Return the (X, Y) coordinate for the center point of the cell that contains the specified text.  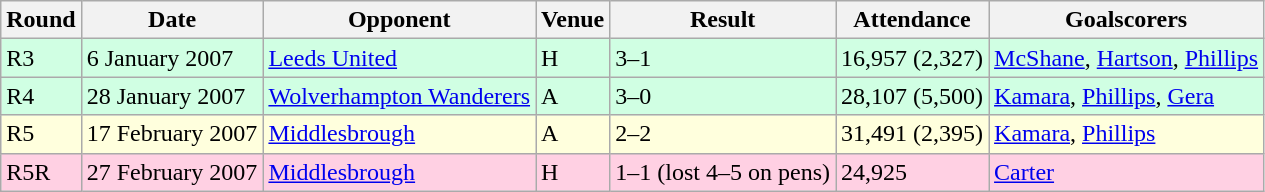
1–1 (lost 4–5 on pens) (723, 172)
R4 (41, 96)
R3 (41, 58)
Carter (1126, 172)
27 February 2007 (172, 172)
Goalscorers (1126, 20)
24,925 (912, 172)
McShane, Hartson, Phillips (1126, 58)
3–1 (723, 58)
Round (41, 20)
R5 (41, 134)
Kamara, Phillips (1126, 134)
2–2 (723, 134)
R5R (41, 172)
3–0 (723, 96)
16,957 (2,327) (912, 58)
6 January 2007 (172, 58)
Opponent (400, 20)
Wolverhampton Wanderers (400, 96)
Venue (573, 20)
31,491 (2,395) (912, 134)
Leeds United (400, 58)
Attendance (912, 20)
28,107 (5,500) (912, 96)
Date (172, 20)
17 February 2007 (172, 134)
Result (723, 20)
28 January 2007 (172, 96)
Kamara, Phillips, Gera (1126, 96)
